For the text-containing cell, return its midpoint in (x, y) coordinate format. 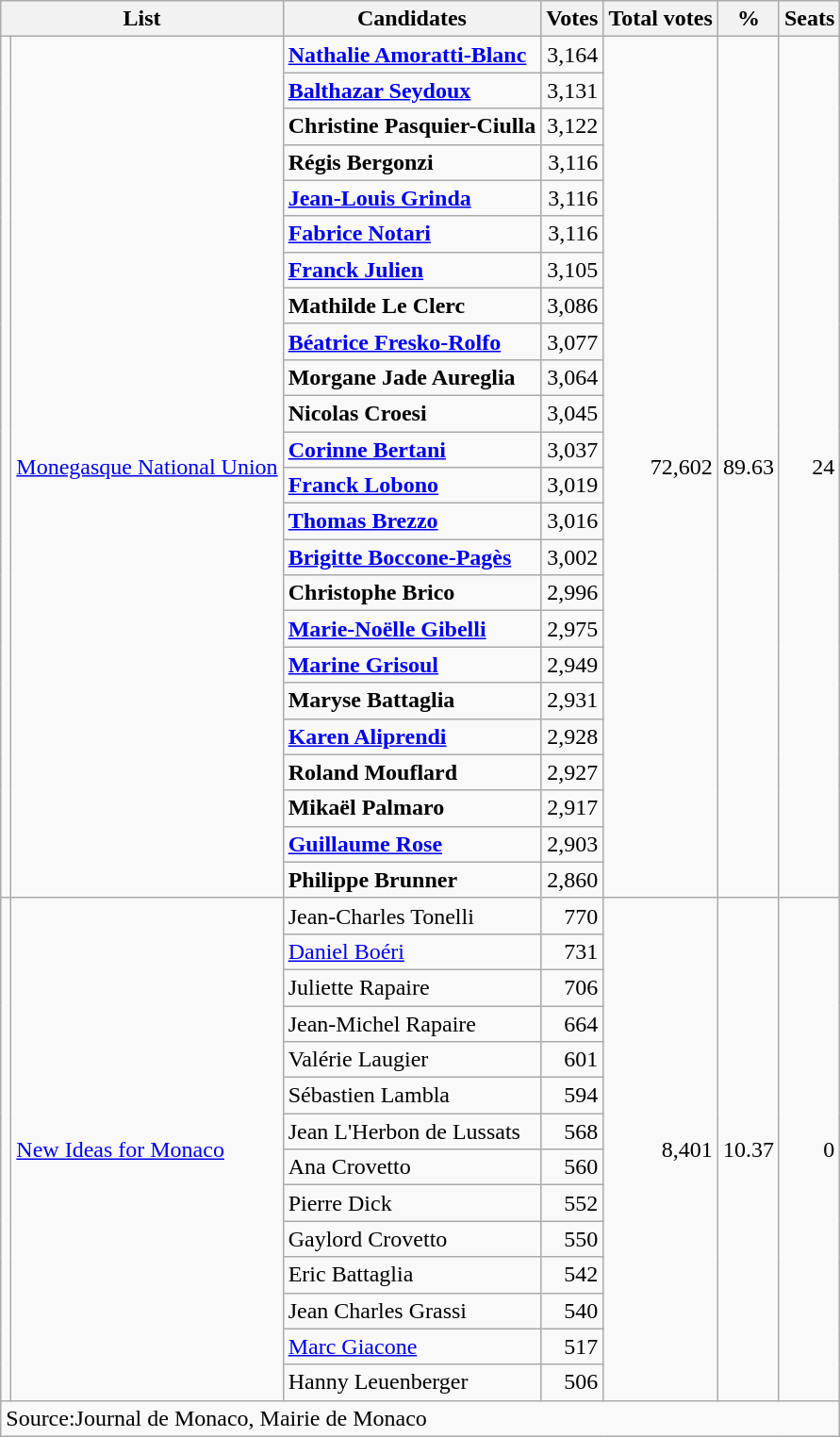
560 (572, 1167)
Karen Aliprendi (412, 736)
Jean Charles Grassi (412, 1311)
552 (572, 1203)
731 (572, 951)
Morgane Jade Aureglia (412, 377)
Ana Crovetto (412, 1167)
2,949 (572, 665)
2,917 (572, 808)
2,860 (572, 880)
2,996 (572, 593)
Franck Julien (412, 270)
Mikaël Palmaro (412, 808)
2,928 (572, 736)
Régis Bergonzi (412, 162)
Marie-Noëlle Gibelli (412, 629)
Valérie Laugier (412, 1060)
550 (572, 1239)
3,105 (572, 270)
3,164 (572, 55)
3,019 (572, 486)
Pierre Dick (412, 1203)
2,903 (572, 844)
Candidates (412, 19)
Seats (809, 19)
New Ideas for Monaco (147, 1148)
Fabrice Notari (412, 234)
Daniel Boéri (412, 951)
770 (572, 916)
Hanny Leuenberger (412, 1382)
Corinne Bertani (412, 450)
Christophe Brico (412, 593)
Thomas Brezzo (412, 521)
Jean-Charles Tonelli (412, 916)
Philippe Brunner (412, 880)
0 (809, 1148)
Gaylord Crovetto (412, 1239)
Mathilde Le Clerc (412, 306)
3,037 (572, 450)
Christine Pasquier-Ciulla (412, 126)
2,975 (572, 629)
706 (572, 987)
Nathalie Amoratti-Blanc (412, 55)
Franck Lobono (412, 486)
Maryse Battaglia (412, 701)
3,002 (572, 557)
89.63 (749, 468)
3,086 (572, 306)
Marc Giacone (412, 1346)
Brigitte Boccone-Pagès (412, 557)
Roland Mouflard (412, 772)
594 (572, 1096)
2,931 (572, 701)
Monegasque National Union (147, 468)
Jean L'Herbon de Lussats (412, 1131)
517 (572, 1346)
Eric Battaglia (412, 1275)
Votes (572, 19)
% (749, 19)
Béatrice Fresko-Rolfo (412, 341)
506 (572, 1382)
540 (572, 1311)
664 (572, 1023)
3,077 (572, 341)
Source:Journal de Monaco, Mairie de Monaco (420, 1418)
72,602 (661, 468)
Jean-Michel Rapaire (412, 1023)
Total votes (661, 19)
Sébastien Lambla (412, 1096)
Juliette Rapaire (412, 987)
Guillaume Rose (412, 844)
3,131 (572, 91)
542 (572, 1275)
Marine Grisoul (412, 665)
3,064 (572, 377)
Jean-Louis Grinda (412, 198)
3,016 (572, 521)
2,927 (572, 772)
601 (572, 1060)
3,122 (572, 126)
Nicolas Croesi (412, 413)
3,045 (572, 413)
Balthazar Seydoux (412, 91)
568 (572, 1131)
24 (809, 468)
10.37 (749, 1148)
8,401 (661, 1148)
List (141, 19)
